Capture the cell that displays the provided text and extract its [x, y] central coordinate. 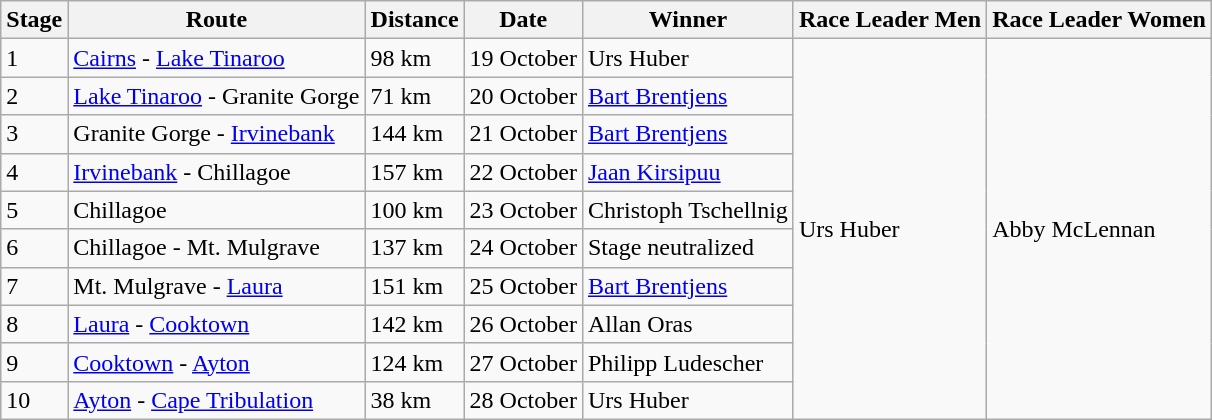
22 October [523, 172]
Allan Oras [688, 324]
Stage neutralized [688, 248]
124 km [414, 362]
24 October [523, 248]
8 [34, 324]
1 [34, 58]
Stage [34, 20]
Philipp Ludescher [688, 362]
Cooktown - Ayton [216, 362]
26 October [523, 324]
21 October [523, 134]
Date [523, 20]
157 km [414, 172]
25 October [523, 286]
4 [34, 172]
Abby McLennan [1100, 230]
10 [34, 400]
19 October [523, 58]
Winner [688, 20]
Race Leader Women [1100, 20]
7 [34, 286]
20 October [523, 96]
144 km [414, 134]
142 km [414, 324]
Mt. Mulgrave - Laura [216, 286]
Lake Tinaroo - Granite Gorge [216, 96]
38 km [414, 400]
Laura - Cooktown [216, 324]
Chillagoe [216, 210]
9 [34, 362]
Jaan Kirsipuu [688, 172]
23 October [523, 210]
71 km [414, 96]
27 October [523, 362]
6 [34, 248]
98 km [414, 58]
3 [34, 134]
100 km [414, 210]
28 October [523, 400]
2 [34, 96]
Christoph Tschellnig [688, 210]
137 km [414, 248]
151 km [414, 286]
Ayton - Cape Tribulation [216, 400]
Irvinebank - Chillagoe [216, 172]
Chillagoe - Mt. Mulgrave [216, 248]
Distance [414, 20]
Cairns - Lake Tinaroo [216, 58]
5 [34, 210]
Race Leader Men [890, 20]
Route [216, 20]
Granite Gorge - Irvinebank [216, 134]
